Pinpoint the cell where the given text exists, returning its (X, Y) midpoint coordinate. 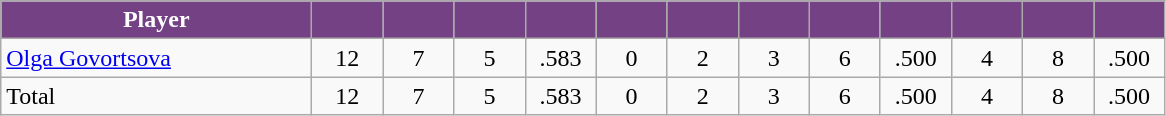
Player (156, 20)
Olga Govortsova (156, 58)
Total (156, 96)
